Detect which cell encompasses the target text, then output its [x, y] center coordinate. 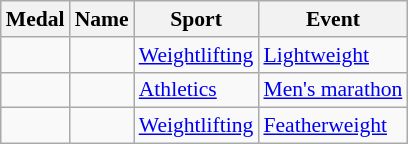
Athletics [196, 90]
Event [332, 19]
Men's marathon [332, 90]
Name [102, 19]
Medal [36, 19]
Featherweight [332, 126]
Sport [196, 19]
Lightweight [332, 55]
